Determine the [x, y] coordinate at the center of the cell enclosing the given text.  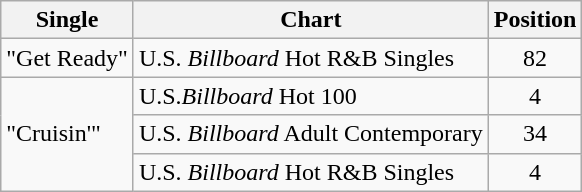
U.S. Billboard Adult Contemporary [310, 134]
82 [535, 58]
U.S.Billboard Hot 100 [310, 96]
Chart [310, 20]
34 [535, 134]
"Get Ready" [68, 58]
Single [68, 20]
Position [535, 20]
"Cruisin'" [68, 134]
